Locate the cell with the specified text and output its [x, y] center coordinate. 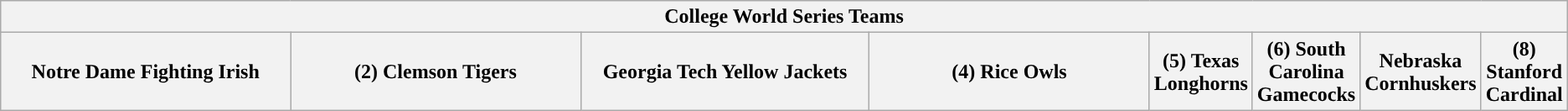
Notre Dame Fighting Irish [146, 71]
(6) South Carolina Gamecocks [1306, 71]
(4) Rice Owls [1009, 71]
Nebraska Cornhuskers [1421, 71]
Georgia Tech Yellow Jackets [725, 71]
(8) Stanford Cardinal [1524, 71]
(5) Texas Longhorns [1201, 71]
College World Series Teams [784, 17]
(2) Clemson Tigers [436, 71]
